Capture the cell that displays the provided text and extract its [x, y] central coordinate. 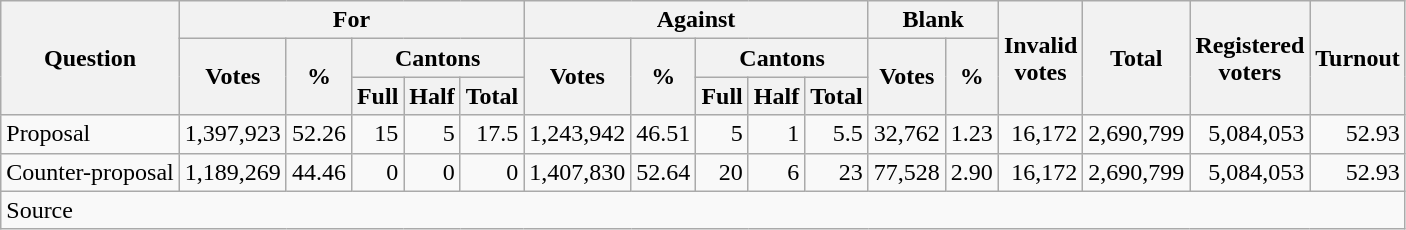
Question [90, 58]
52.64 [664, 172]
Source [704, 210]
1,189,269 [232, 172]
23 [837, 172]
Proposal [90, 134]
Registeredvoters [1250, 58]
1 [776, 134]
2.90 [972, 172]
44.46 [318, 172]
1.23 [972, 134]
1,397,923 [232, 134]
1,407,830 [578, 172]
Against [696, 20]
77,528 [906, 172]
20 [722, 172]
15 [377, 134]
32,762 [906, 134]
5.5 [837, 134]
For [351, 20]
Blank [933, 20]
Turnout [1358, 58]
Counter-proposal [90, 172]
46.51 [664, 134]
52.26 [318, 134]
17.5 [492, 134]
1,243,942 [578, 134]
Invalidvotes [1040, 58]
6 [776, 172]
